Locate the cell with the specified text and output its [X, Y] center coordinate. 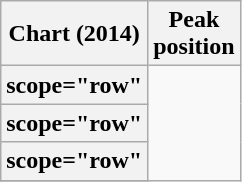
Peakposition [194, 34]
Chart (2014) [74, 34]
